Return [x, y] of the center of cell containing provided text 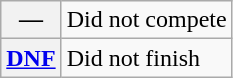
— [31, 20]
DNF [31, 58]
Did not compete [146, 20]
Did not finish [146, 58]
